For the text-containing cell, return its midpoint in [x, y] coordinate format. 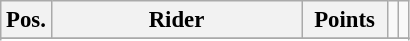
Rider [176, 20]
Pos. [26, 20]
Points [345, 20]
